Find where the given text appears and provide that cell's center as (x, y) coordinate. 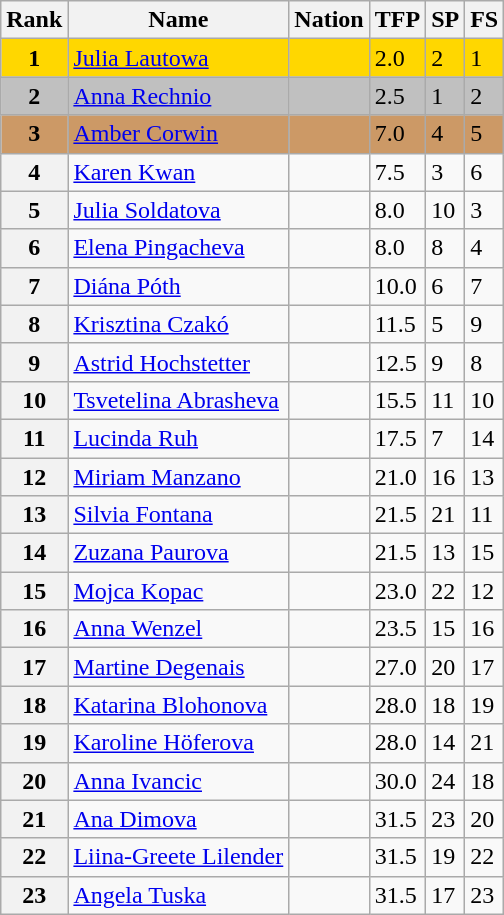
Nation (329, 20)
Astrid Hochstetter (178, 362)
7.0 (397, 134)
2.0 (397, 58)
23.0 (397, 591)
12.5 (397, 362)
Anna Wenzel (178, 629)
Amber Corwin (178, 134)
Mojca Kopac (178, 591)
Angela Tuska (178, 895)
Liina-Greete Lilender (178, 857)
23.5 (397, 629)
Julia Soldatova (178, 210)
11.5 (397, 324)
2.5 (397, 96)
17.5 (397, 438)
Julia Lautowa (178, 58)
Name (178, 20)
Rank (34, 20)
Lucinda Ruh (178, 438)
Karoline Höferova (178, 743)
30.0 (397, 781)
Krisztina Czakó (178, 324)
Diána Póth (178, 286)
Martine Degenais (178, 667)
Elena Pingacheva (178, 248)
TFP (397, 20)
Anna Rechnio (178, 96)
SP (446, 20)
27.0 (397, 667)
Anna Ivancic (178, 781)
21.0 (397, 477)
Katarina Blohonova (178, 705)
FS (484, 20)
7.5 (397, 172)
Silvia Fontana (178, 515)
24 (446, 781)
Miriam Manzano (178, 477)
Zuzana Paurova (178, 553)
15.5 (397, 400)
10.0 (397, 286)
Karen Kwan (178, 172)
Tsvetelina Abrasheva (178, 400)
Ana Dimova (178, 819)
